Return (x, y) of the center of cell containing provided text 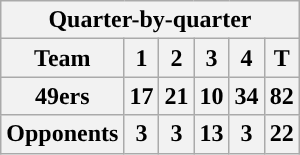
22 (282, 134)
Quarter-by-quarter (150, 20)
1 (142, 58)
13 (212, 134)
17 (142, 96)
Opponents (62, 134)
T (282, 58)
82 (282, 96)
Team (62, 58)
2 (176, 58)
49ers (62, 96)
34 (246, 96)
4 (246, 58)
21 (176, 96)
10 (212, 96)
